Identify which cell holds the provided text, then report its [x, y] central coordinate. 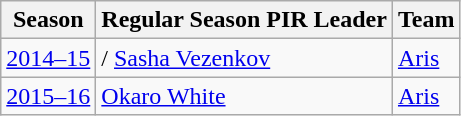
Okaro White [244, 96]
2014–15 [48, 58]
Regular Season PIR Leader [244, 20]
/ Sasha Vezenkov [244, 58]
Team [426, 20]
2015–16 [48, 96]
Season [48, 20]
